Find where the given text appears and provide that cell's center as (x, y) coordinate. 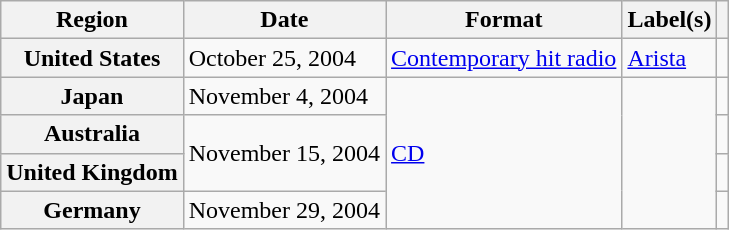
November 15, 2004 (284, 153)
November 4, 2004 (284, 96)
Date (284, 20)
Germany (92, 210)
November 29, 2004 (284, 210)
United States (92, 58)
CD (504, 153)
Region (92, 20)
Japan (92, 96)
October 25, 2004 (284, 58)
Australia (92, 134)
Arista (670, 58)
Contemporary hit radio (504, 58)
Format (504, 20)
United Kingdom (92, 172)
Label(s) (670, 20)
